Return the [X, Y] coordinate for the center point of the cell that contains the specified text.  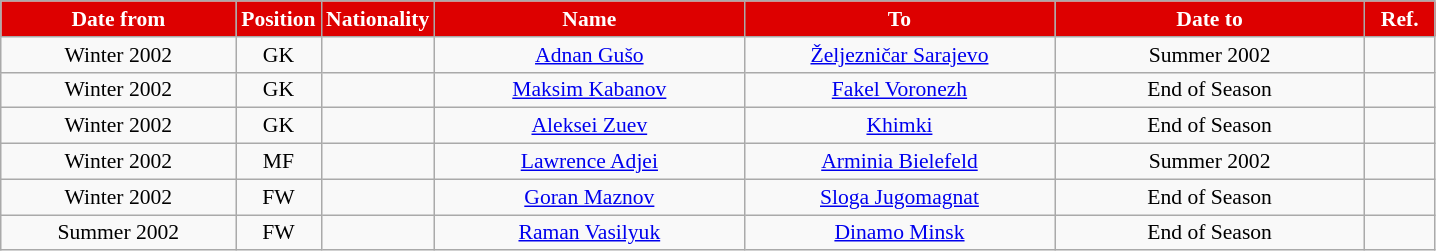
Date from [118, 19]
Adnan Gušo [589, 55]
Position [278, 19]
Aleksei Zuev [589, 126]
MF [278, 162]
Fakel Voronezh [899, 90]
Khimki [899, 126]
Arminia Bielefeld [899, 162]
Raman Vasilyuk [589, 233]
To [899, 19]
Lawrence Adjei [589, 162]
Sloga Jugomagnat [899, 197]
Date to [1210, 19]
Ref. [1400, 19]
Nationality [378, 19]
Maksim Kabanov [589, 90]
Željezničar Sarajevo [899, 55]
Dinamo Minsk [899, 233]
Name [589, 19]
Goran Maznov [589, 197]
